Detect which cell encompasses the target text, then output its (x, y) center coordinate. 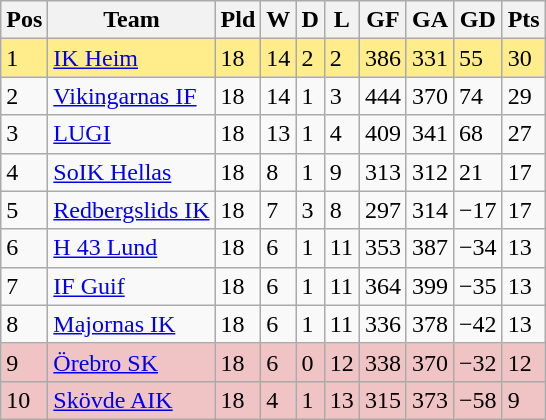
LUGI (132, 134)
−35 (478, 286)
21 (478, 172)
386 (382, 58)
364 (382, 286)
−42 (478, 324)
Pts (524, 20)
336 (382, 324)
H 43 Lund (132, 248)
Pld (238, 20)
29 (524, 96)
−58 (478, 400)
74 (478, 96)
27 (524, 134)
IK Heim (132, 58)
10 (24, 400)
GA (430, 20)
W (278, 20)
GD (478, 20)
−32 (478, 362)
−34 (478, 248)
444 (382, 96)
315 (382, 400)
68 (478, 134)
IF Guif (132, 286)
5 (24, 210)
0 (310, 362)
Team (132, 20)
Majornas IK (132, 324)
331 (430, 58)
Redbergslids IK (132, 210)
297 (382, 210)
338 (382, 362)
55 (478, 58)
373 (430, 400)
Pos (24, 20)
353 (382, 248)
Örebro SK (132, 362)
Skövde AIK (132, 400)
L (342, 20)
313 (382, 172)
Vikingarnas IF (132, 96)
GF (382, 20)
−17 (478, 210)
409 (382, 134)
312 (430, 172)
SoIK Hellas (132, 172)
341 (430, 134)
399 (430, 286)
D (310, 20)
378 (430, 324)
387 (430, 248)
314 (430, 210)
30 (524, 58)
